Extract the (x, y) coordinate from the center of the cell holding the provided text.  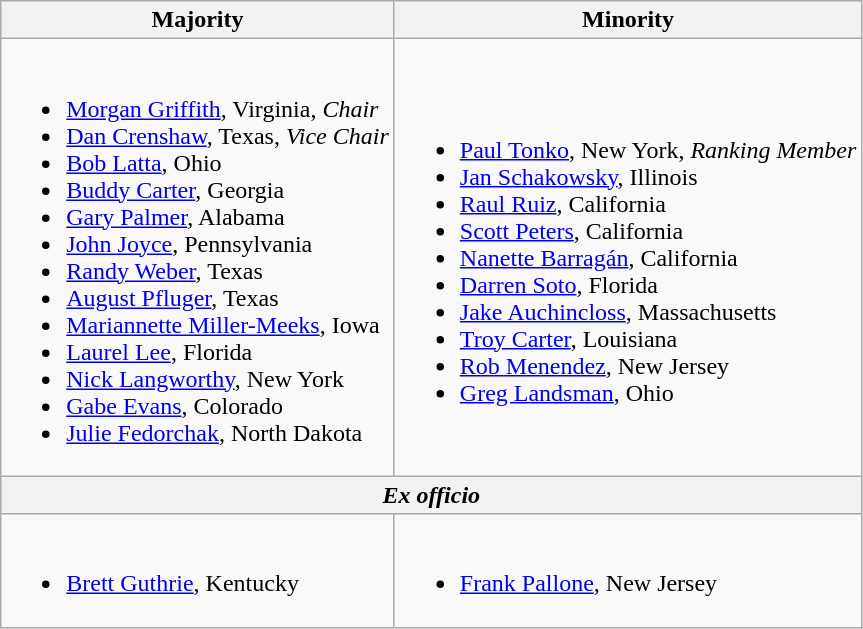
Brett Guthrie, Kentucky (198, 570)
Ex officio (432, 495)
Majority (198, 20)
Minority (628, 20)
Frank Pallone, New Jersey (628, 570)
